Determine the [X, Y] coordinate at the center of the cell enclosing the given text.  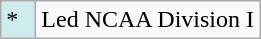
* [18, 20]
Led NCAA Division I [148, 20]
